Identify which cell holds the provided text, then report its (X, Y) central coordinate. 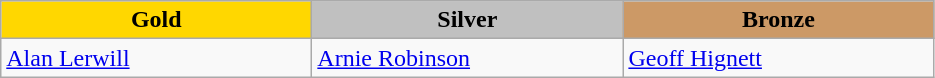
Bronze (778, 20)
Gold (156, 20)
Alan Lerwill (156, 58)
Arnie Robinson (468, 58)
Silver (468, 20)
Geoff Hignett (778, 58)
